From the cell containing the given text, extract its center point as [X, Y] coordinate. 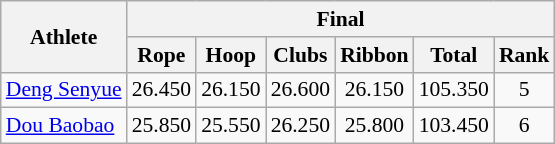
Clubs [300, 55]
6 [524, 126]
Rope [162, 55]
26.450 [162, 90]
Hoop [230, 55]
25.850 [162, 126]
25.800 [374, 126]
5 [524, 90]
26.250 [300, 126]
Athlete [64, 36]
Total [454, 55]
103.450 [454, 126]
Final [341, 19]
Rank [524, 55]
Dou Baobao [64, 126]
105.350 [454, 90]
25.550 [230, 126]
26.600 [300, 90]
Deng Senyue [64, 90]
Ribbon [374, 55]
